Identify which cell holds the provided text, then report its (x, y) central coordinate. 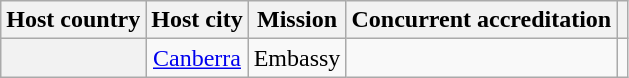
Mission (297, 20)
Host city (197, 20)
Host country (74, 20)
Concurrent accreditation (482, 20)
Embassy (297, 58)
Canberra (197, 58)
